Capture the cell that displays the provided text and extract its [x, y] central coordinate. 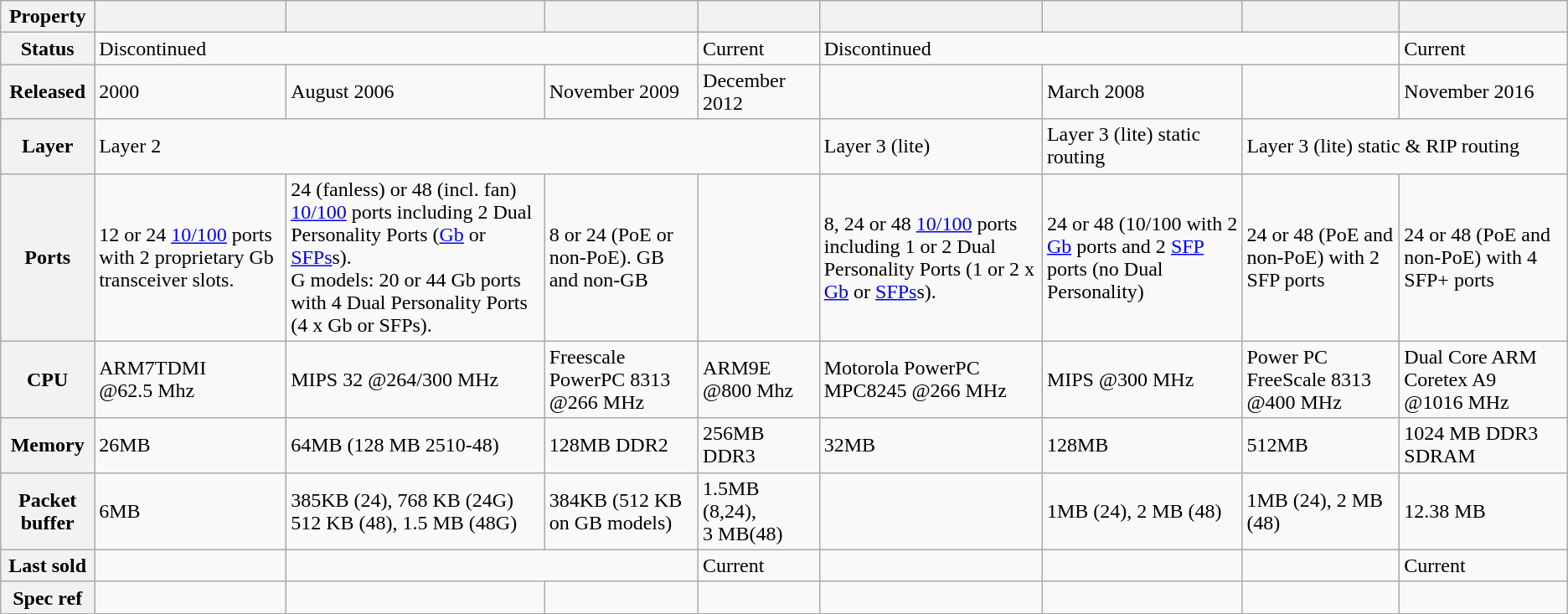
Layer [48, 146]
24 or 48 (PoE and non-PoE) with 4 SFP+ ports [1483, 257]
MIPS @300 MHz [1142, 379]
12 or 24 10/100 ports with 2 proprietary Gb transceiver slots. [191, 257]
32MB [931, 446]
CPU [48, 379]
Power PC FreeScale 8313 @400 MHz [1321, 379]
December 2012 [759, 92]
November 2016 [1483, 92]
Released [48, 92]
March 2008 [1142, 92]
8 or 24 (PoE or non-PoE). GB and non-GB [622, 257]
64MB (128 MB 2510-48) [415, 446]
Property [48, 17]
ARM7TDMI @62.5 Mhz [191, 379]
Status [48, 49]
November 2009 [622, 92]
Layer 3 (lite) [931, 146]
August 2006 [415, 92]
Ports [48, 257]
24 or 48 (PoE and non-PoE) with 2 SFP ports [1321, 257]
Packet buffer [48, 511]
Motorola PowerPC MPC8245 @266 MHz [931, 379]
2000 [191, 92]
Spec ref [48, 597]
26MB [191, 446]
24 or 48 (10/100 with 2 Gb ports and 2 SFP ports (no Dual Personality) [1142, 257]
256MB DDR3 [759, 446]
Layer 3 (lite) static routing [1142, 146]
8, 24 or 48 10/100 ports including 1 or 2 Dual Personality Ports (1 or 2 x Gb or SFPss). [931, 257]
Memory [48, 446]
Freescale PowerPC 8313 @266 MHz [622, 379]
1.5MB (8,24), 3 MB(48) [759, 511]
128MB DDR2 [622, 446]
MIPS 32 @264/300 MHz [415, 379]
1024 MB DDR3 SDRAM [1483, 446]
512MB [1321, 446]
6MB [191, 511]
385KB (24), 768 KB (24G)512 KB (48), 1.5 MB (48G) [415, 511]
Layer 2 [457, 146]
Layer 3 (lite) static & RIP routing [1405, 146]
384KB (512 KB on GB models) [622, 511]
Dual Core ARM Coretex A9 @1016 MHz [1483, 379]
128MB [1142, 446]
ARM9E @800 Mhz [759, 379]
12.38 MB [1483, 511]
Last sold [48, 565]
